From the cell containing the given text, extract its center point as (X, Y) coordinate. 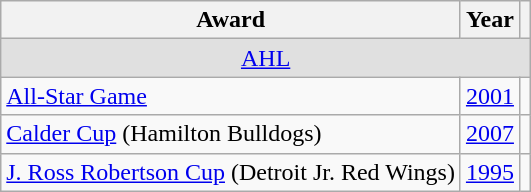
AHL (266, 58)
1995 (490, 172)
Year (490, 20)
2001 (490, 96)
All-Star Game (231, 96)
2007 (490, 134)
Calder Cup (Hamilton Bulldogs) (231, 134)
Award (231, 20)
J. Ross Robertson Cup (Detroit Jr. Red Wings) (231, 172)
